Pinpoint the cell where the given text exists, returning its [X, Y] midpoint coordinate. 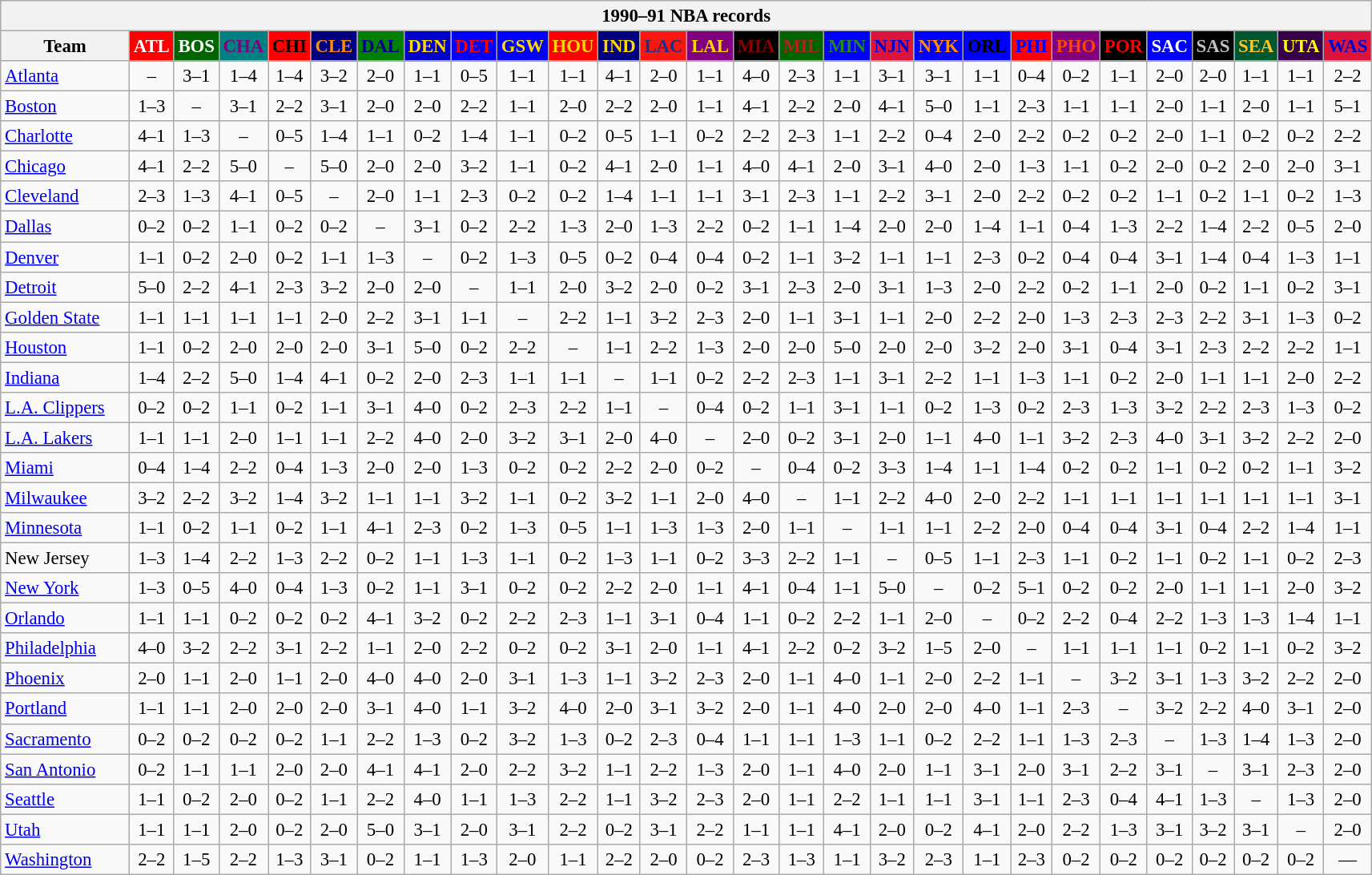
Miami [66, 468]
Washington [66, 860]
PHI [1032, 46]
Golden State [66, 317]
NYK [939, 46]
New York [66, 588]
DAL [381, 46]
New Jersey [66, 558]
Seattle [66, 799]
HOU [573, 46]
Cleveland [66, 196]
CLE [333, 46]
Portland [66, 709]
San Antonio [66, 769]
SEA [1256, 46]
WAS [1348, 46]
MIA [756, 46]
PHO [1076, 46]
NJN [892, 46]
Minnesota [66, 528]
L.A. Clippers [66, 408]
Sacramento [66, 739]
Phoenix [66, 679]
ORL [987, 46]
Milwaukee [66, 498]
Team [66, 46]
MIN [847, 46]
Detroit [66, 287]
ATL [151, 46]
GSW [522, 46]
MIL [802, 46]
Denver [66, 257]
CHA [243, 46]
Philadelphia [66, 648]
POR [1123, 46]
L.A. Lakers [66, 437]
Boston [66, 107]
Chicago [66, 167]
Dallas [66, 227]
LAC [663, 46]
DET [474, 46]
DEN [428, 46]
Utah [66, 829]
1990–91 NBA records [686, 16]
LAL [710, 46]
SAS [1213, 46]
Charlotte [66, 136]
Houston [66, 347]
UTA [1301, 46]
BOS [196, 46]
CHI [289, 46]
IND [619, 46]
— [1348, 860]
Orlando [66, 619]
SAC [1169, 46]
Atlanta [66, 76]
Indiana [66, 377]
